Identify which cell holds the provided text, then report its (x, y) central coordinate. 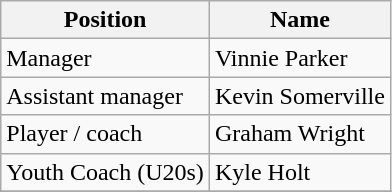
Youth Coach (U20s) (106, 172)
Manager (106, 58)
Vinnie Parker (300, 58)
Position (106, 20)
Player / coach (106, 134)
Graham Wright (300, 134)
Assistant manager (106, 96)
Kyle Holt (300, 172)
Kevin Somerville (300, 96)
Name (300, 20)
